Provide the [X, Y] coordinate of the cell's center where the given text is located.  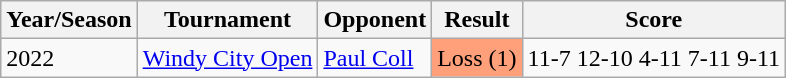
Loss (1) [477, 58]
Year/Season [69, 20]
2022 [69, 58]
Tournament [228, 20]
11-7 12-10 4-11 7-11 9-11 [654, 58]
Paul Coll [375, 58]
Result [477, 20]
Score [654, 20]
Opponent [375, 20]
Windy City Open [228, 58]
